Capture the cell that displays the provided text and extract its (X, Y) central coordinate. 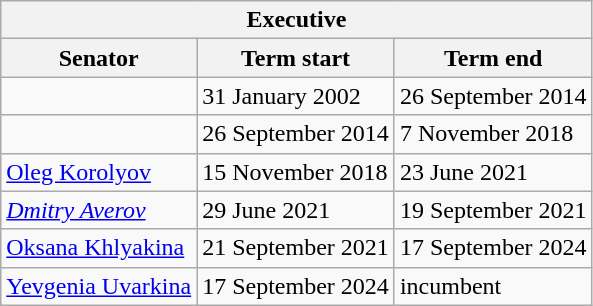
incumbent (493, 286)
15 November 2018 (296, 172)
Term start (296, 58)
23 June 2021 (493, 172)
7 November 2018 (493, 134)
Oksana Khlyakina (99, 248)
31 January 2002 (296, 96)
Dmitry Averov (99, 210)
Oleg Korolyov (99, 172)
Executive (296, 20)
Senator (99, 58)
19 September 2021 (493, 210)
Yevgenia Uvarkina (99, 286)
21 September 2021 (296, 248)
Term end (493, 58)
29 June 2021 (296, 210)
